For the text-containing cell, return its midpoint in [X, Y] coordinate format. 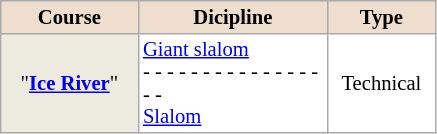
Dicipline [233, 16]
Type [382, 16]
Course [70, 16]
Technical [382, 83]
"Ice River" [70, 83]
Giant slalom- - - - - - - - - - - - - - - - -Slalom [233, 83]
